Locate the cell with the specified text and output its (x, y) center coordinate. 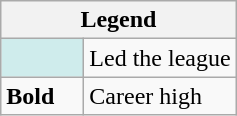
Bold (42, 96)
Career high (160, 96)
Led the league (160, 58)
Legend (118, 20)
